Search for the cell housing the specified text and yield its (x, y) center coordinate. 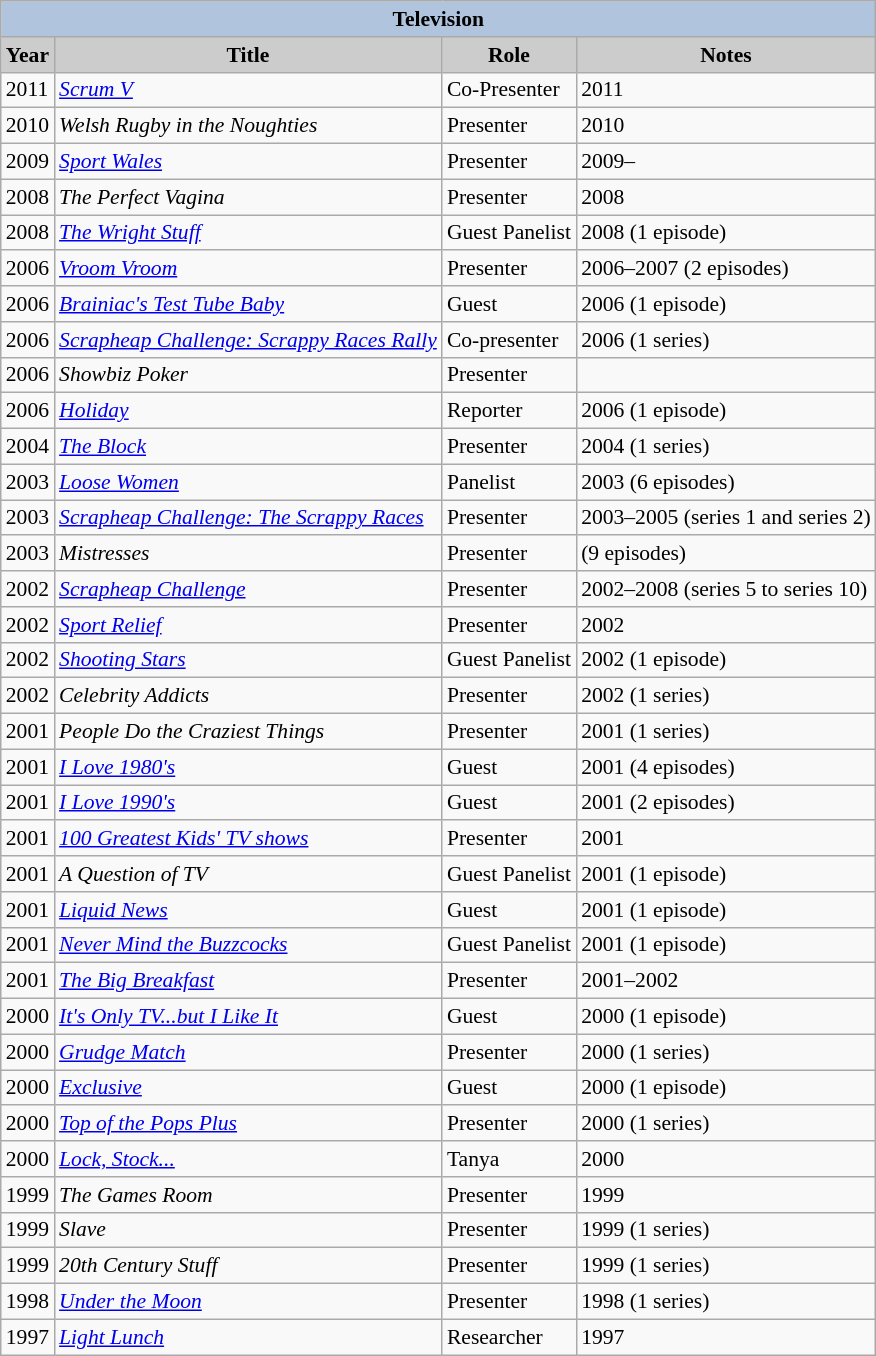
2009 (28, 162)
It's Only TV...but I Like It (248, 1017)
I Love 1980's (248, 767)
Brainiac's Test Tube Baby (248, 304)
20th Century Stuff (248, 1266)
Researcher (509, 1337)
Shooting Stars (248, 660)
The Wright Stuff (248, 233)
Welsh Rugby in the Noughties (248, 126)
1998 (28, 1302)
Top of the Pops Plus (248, 1124)
Scrapheap Challenge (248, 589)
Tanya (509, 1159)
2003 (6 episodes) (726, 482)
Vroom Vroom (248, 269)
Holiday (248, 411)
2003–2005 (series 1 and series 2) (726, 518)
Exclusive (248, 1088)
Title (248, 55)
Notes (726, 55)
Scrapheap Challenge: The Scrappy Races (248, 518)
2001 (1 series) (726, 732)
Sport Wales (248, 162)
Sport Relief (248, 625)
Scrapheap Challenge: Scrappy Races Rally (248, 340)
Celebrity Addicts (248, 696)
Role (509, 55)
Panelist (509, 482)
Grudge Match (248, 1052)
2002 (1 episode) (726, 660)
2004 (28, 447)
2004 (1 series) (726, 447)
2009– (726, 162)
The Games Room (248, 1195)
2002 (1 series) (726, 696)
2002–2008 (series 5 to series 10) (726, 589)
2001–2002 (726, 981)
I Love 1990's (248, 803)
1998 (1 series) (726, 1302)
Loose Women (248, 482)
2008 (1 episode) (726, 233)
Liquid News (248, 910)
2006 (1 series) (726, 340)
The Block (248, 447)
Year (28, 55)
Mistresses (248, 554)
100 Greatest Kids' TV shows (248, 839)
Co-Presenter (509, 90)
Showbiz Poker (248, 375)
People Do the Craziest Things (248, 732)
Never Mind the Buzzcocks (248, 945)
Slave (248, 1230)
2001 (2 episodes) (726, 803)
Under the Moon (248, 1302)
The Big Breakfast (248, 981)
The Perfect Vagina (248, 197)
Lock, Stock... (248, 1159)
Light Lunch (248, 1337)
A Question of TV (248, 874)
Television (438, 19)
(9 episodes) (726, 554)
2006–2007 (2 episodes) (726, 269)
2001 (4 episodes) (726, 767)
Co-presenter (509, 340)
Scrum V (248, 90)
Reporter (509, 411)
